Find where the given text appears and provide that cell's center as (X, Y) coordinate. 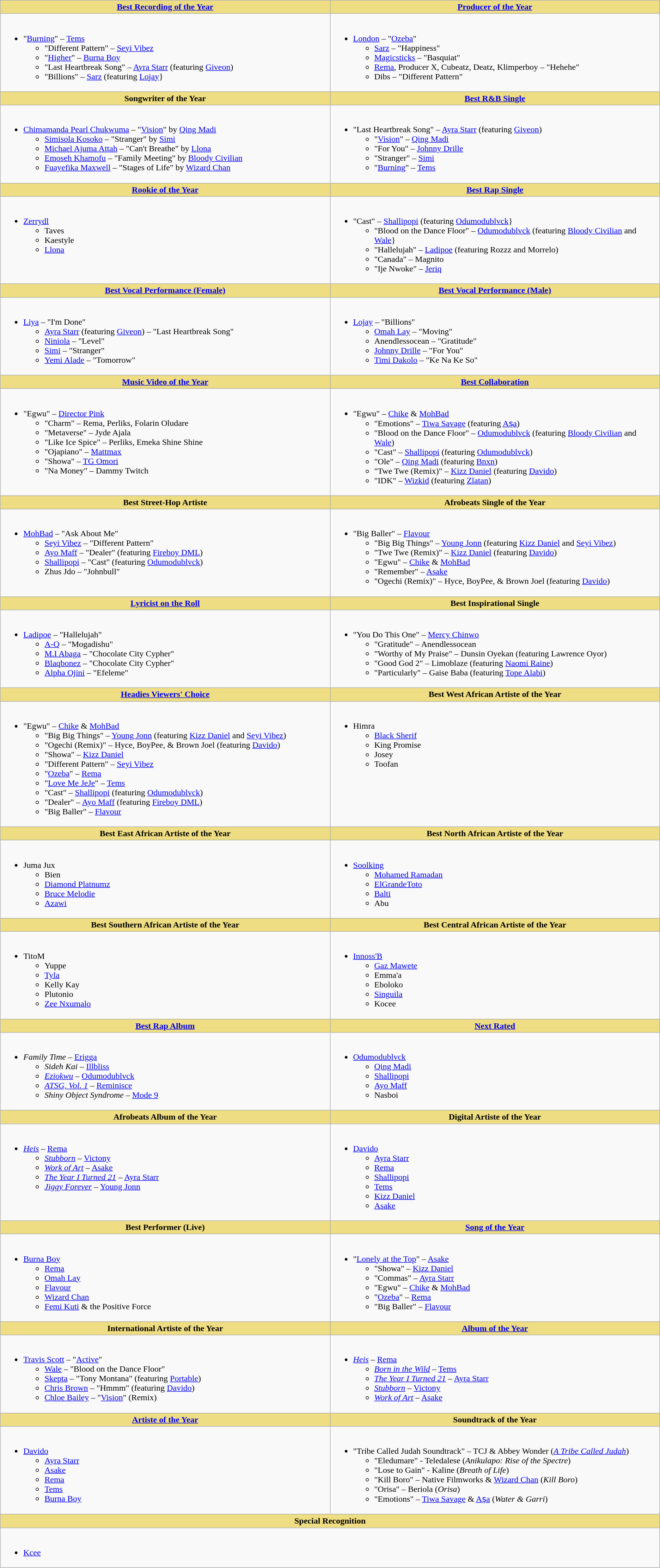
Best Street-Hop Artiste (165, 502)
Heis – RemaBorn in the Wild – TemsThe Year I Turned 21 – Ayra StarrStubborn – VictonyWork of Art – Asake (495, 1374)
London – "Ozeba"Sarz – "Happiness"Magicsticks – "Basquiat"Rema, Producer X, Cubeatz, Deatz, Klimperboy – "Hehehe"Dibs – "Different Pattern" (495, 53)
Song of the Year (495, 1227)
Best Collaboration (495, 382)
Soolking Mohamed Ramadan ElGrandeToto Balti Abu (495, 879)
Best North African Artiste of the Year (495, 833)
Best East African Artiste of the Year (165, 833)
Himra Black Sherif King Promise Josey Toofan (495, 764)
Family Time – EriggaSideh Kai – IllblissEziokwu – OdumodublvckATSG, Vol. 1 – ReminisceShiny Object Syndrome – Mode 9 (165, 1072)
Special Recognition (330, 1521)
"Last Heartbreak Song" – Ayra Starr (featuring Giveon)"Vision" – Qing Madi"For You" – Johnny Drille"Stranger" – Simi"Burning" – Tems (495, 144)
Digital Artiste of the Year (495, 1117)
Ladipoe – "Hallelujah"A-Q – "Mogadishu"M.I Abaga – "Chocolate City Cypher"Blaqbonez – "Chocolate City Cypher"Alpha Ojini – "Efeleme" (165, 649)
Artiste of the Year (165, 1420)
Afrobeats Single of the Year (495, 502)
Lyricist on the Roll (165, 603)
Soundtrack of the Year (495, 1420)
DavidoAyra StarrRemaShallipopiTemsKizz DanielAsake (495, 1172)
Burna BoyRemaOmah LayFlavourWizard ChanFemi Kuti & the Positive Force (165, 1278)
Best Vocal Performance (Male) (495, 290)
Juma Jux Bien Diamond Platnumz Bruce Melodie Azawi (165, 879)
Best Central African Artiste of the Year (495, 925)
Album of the Year (495, 1328)
DavidoAyra StarrAsakeRemaTemsBurna Boy (165, 1470)
Music Video of the Year (165, 382)
Lojay – "Billions"Omah Lay – "Moving"Anendlessocean – "Gratitude"Johnny Drille – "For You"Timi Dakolo – "Ke Na Ke So" (495, 336)
Kcee (330, 1548)
Best West African Artiste of the Year (495, 694)
"Lonely at the Top" – Asake"Showa" – Kizz Daniel"Commas" – Ayra Starr"Egwu" – Chike & MohBad"Ozeba" – Rema"Big Baller" – Flavour (495, 1278)
TitoM Yuppe Tyla Kelly Kay Plutonio Zee Nxumalo (165, 975)
Best Recording of the Year (165, 7)
Songwriter of the Year (165, 98)
Liya – "I'm Done"Ayra Starr (featuring Giveon) – "Last Heartbreak Song"Niniola – "Level"Simi – "Stranger"Yemi Alade – "Tomorrow" (165, 336)
Best Inspirational Single (495, 603)
Rookie of the Year (165, 190)
Afrobeats Album of the Year (165, 1117)
Next Rated (495, 1025)
OdumodublvckQing MadiShallipopiAyo MaffNasboi (495, 1072)
Best Rap Single (495, 190)
Producer of the Year (495, 7)
International Artiste of the Year (165, 1328)
Best Rap Album (165, 1025)
Best Vocal Performance (Female) (165, 290)
Best R&B Single (495, 98)
Best Southern African Artiste of the Year (165, 925)
Heis – RemaStubborn – VictonyWork of Art – AsakeThe Year I Turned 21 – Ayra StarrJiggy Forever – Young Jonn (165, 1172)
Best Performer (Live) (165, 1227)
Innoss'B Gaz Mawete Emma'a Eboloko Singuila Kocee (495, 975)
Headies Viewers' Choice (165, 694)
ZerrydlTavesKaestyleLlona (165, 240)
